Determine the [X, Y] coordinate at the center of the cell enclosing the given text.  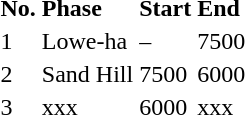
Sand Hill [87, 74]
7500 [166, 74]
– [166, 41]
Lowe-ha [87, 41]
